From the cell containing the given text, extract its center point as [X, Y] coordinate. 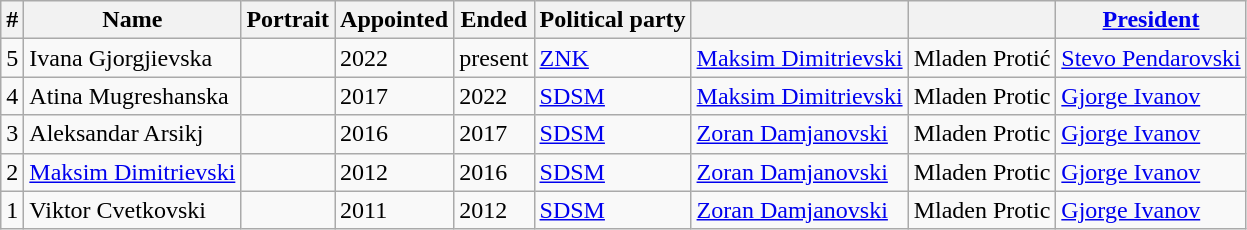
3 [12, 134]
Ivana Gjorgjievska [132, 58]
Appointed [394, 20]
present [494, 58]
President [1151, 20]
2 [12, 172]
Political party [612, 20]
2011 [394, 210]
Viktor Cvetkovski [132, 210]
Name [132, 20]
Portrait [288, 20]
Ended [494, 20]
ZNK [612, 58]
4 [12, 96]
Aleksandar Arsikj [132, 134]
Stevo Pendarovski [1151, 58]
5 [12, 58]
1 [12, 210]
Mladen Protić [982, 58]
Atina Mugreshanska [132, 96]
# [12, 20]
